Provide the (X, Y) coordinate of the cell's center where the given text is located.  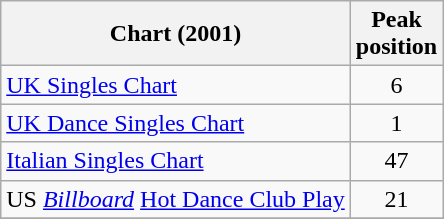
1 (396, 123)
6 (396, 85)
Peakposition (396, 34)
Chart (2001) (176, 34)
47 (396, 161)
UK Dance Singles Chart (176, 123)
UK Singles Chart (176, 85)
Italian Singles Chart (176, 161)
21 (396, 199)
US Billboard Hot Dance Club Play (176, 199)
